Return (x, y) of the center of cell containing provided text 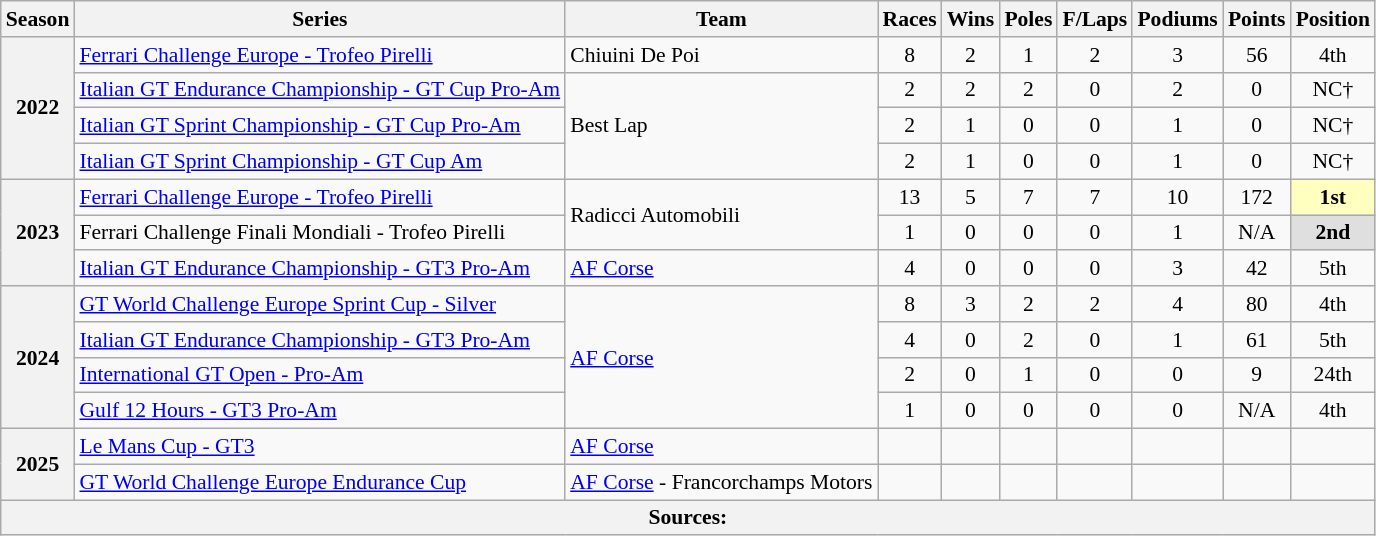
Radicci Automobili (721, 214)
Position (1333, 19)
Poles (1028, 19)
Team (721, 19)
5 (971, 197)
Wins (971, 19)
Italian GT Sprint Championship - GT Cup Am (320, 162)
Italian GT Sprint Championship - GT Cup Pro-Am (320, 126)
Sources: (688, 518)
2023 (38, 232)
Season (38, 19)
61 (1257, 340)
1st (1333, 197)
Chiuini De Poi (721, 55)
International GT Open - Pro-Am (320, 375)
42 (1257, 269)
Italian GT Endurance Championship - GT Cup Pro-Am (320, 90)
Best Lap (721, 126)
Podiums (1178, 19)
Le Mans Cup - GT3 (320, 447)
GT World Challenge Europe Sprint Cup - Silver (320, 304)
F/Laps (1094, 19)
Series (320, 19)
2025 (38, 464)
Points (1257, 19)
2022 (38, 108)
GT World Challenge Europe Endurance Cup (320, 482)
24th (1333, 375)
9 (1257, 375)
10 (1178, 197)
Races (910, 19)
2nd (1333, 233)
Gulf 12 Hours - GT3 Pro-Am (320, 411)
AF Corse - Francorchamps Motors (721, 482)
80 (1257, 304)
56 (1257, 55)
13 (910, 197)
172 (1257, 197)
2024 (38, 357)
Ferrari Challenge Finali Mondiali - Trofeo Pirelli (320, 233)
